For the text-containing cell, return its midpoint in (x, y) coordinate format. 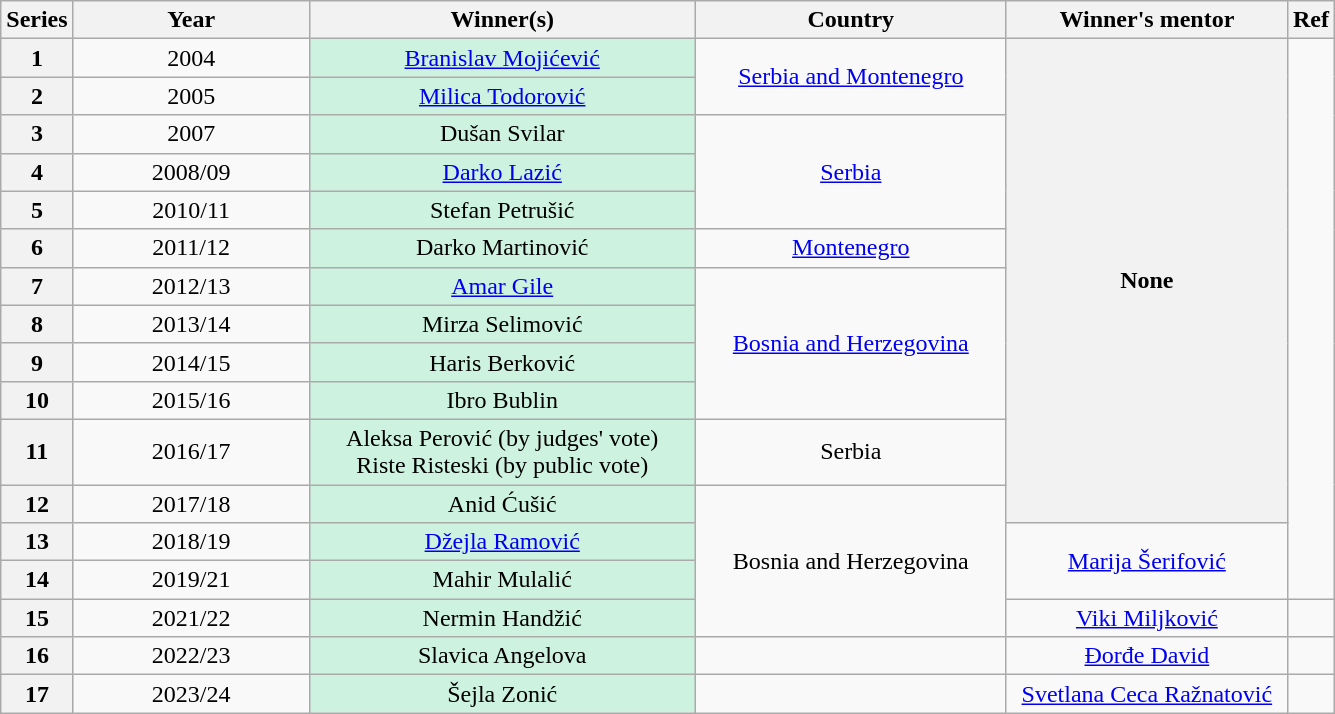
Branislav Mojićević (502, 58)
5 (37, 210)
Darko Martinović (502, 248)
2022/23 (191, 656)
2008/09 (191, 172)
Đorđe David (1146, 656)
2016/17 (191, 452)
None (1146, 281)
Viki Miljković (1146, 618)
2011/12 (191, 248)
2004 (191, 58)
15 (37, 618)
Serbia and Montenegro (850, 77)
Aleksa Perović (by judges' vote) Riste Risteski (by public vote) (502, 452)
3 (37, 134)
Šejla Zonić (502, 694)
2019/21 (191, 580)
Country (850, 20)
Darko Lazić (502, 172)
Slavica Angelova (502, 656)
Svetlana Ceca Ražnatović (1146, 694)
Džejla Ramović (502, 542)
Dušan Svilar (502, 134)
8 (37, 324)
4 (37, 172)
Stefan Petrušić (502, 210)
Winner(s) (502, 20)
Winner's mentor (1146, 20)
2021/22 (191, 618)
2012/13 (191, 286)
Milica Todorović (502, 96)
2 (37, 96)
17 (37, 694)
6 (37, 248)
11 (37, 452)
14 (37, 580)
Montenegro (850, 248)
1 (37, 58)
2023/24 (191, 694)
Haris Berković (502, 362)
2005 (191, 96)
Mirza Selimović (502, 324)
13 (37, 542)
12 (37, 503)
Series (37, 20)
9 (37, 362)
2010/11 (191, 210)
10 (37, 400)
7 (37, 286)
2007 (191, 134)
Ibro Bublin (502, 400)
2015/16 (191, 400)
Amar Gile (502, 286)
Nermin Handžić (502, 618)
2018/19 (191, 542)
2017/18 (191, 503)
Year (191, 20)
Anid Ćušić (502, 503)
Ref (1310, 20)
2013/14 (191, 324)
Mahir Mulalić (502, 580)
2014/15 (191, 362)
Marija Šerifović (1146, 561)
16 (37, 656)
